Output the [x, y] coordinate of the center of the cell containing the given text.  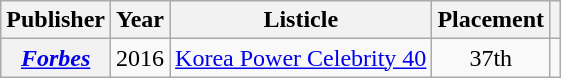
Forbes [56, 58]
Listicle [301, 20]
37th [491, 58]
Placement [491, 20]
Year [140, 20]
2016 [140, 58]
Korea Power Celebrity 40 [301, 58]
Publisher [56, 20]
